Extract the (x, y) coordinate from the center of the cell holding the provided text.  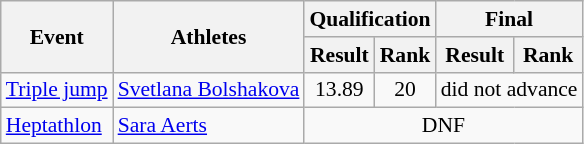
Triple jump (57, 90)
Qualification (370, 19)
DNF (443, 126)
Final (510, 19)
Event (57, 36)
13.89 (339, 90)
Athletes (209, 36)
20 (404, 90)
did not advance (510, 90)
Heptathlon (57, 126)
Svetlana Bolshakova (209, 90)
Sara Aerts (209, 126)
